For the text-containing cell, return its midpoint in (X, Y) coordinate format. 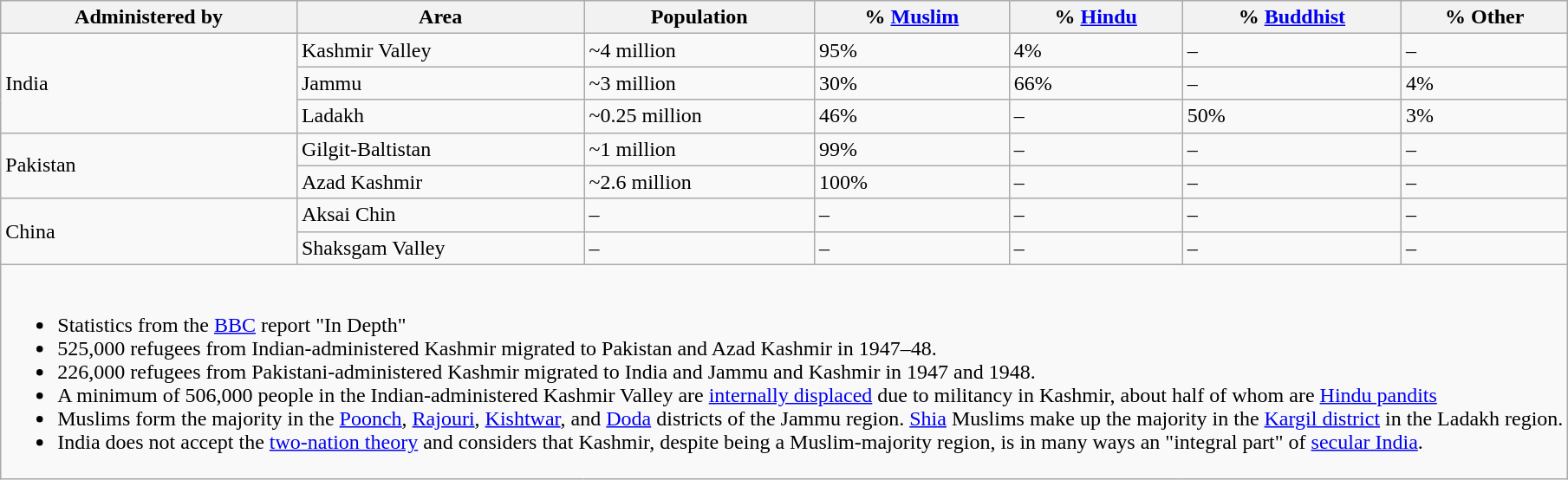
Jammu (440, 83)
~1 million (699, 149)
~2.6 million (699, 182)
Aksai Chin (440, 215)
Kashmir Valley (440, 50)
% Hindu (1096, 17)
30% (912, 83)
50% (1291, 116)
~0.25 million (699, 116)
China (149, 231)
Pakistan (149, 165)
Gilgit-Baltistan (440, 149)
% Buddhist (1291, 17)
95% (912, 50)
Ladakh (440, 116)
% Other (1485, 17)
Shaksgam Valley (440, 248)
Azad Kashmir (440, 182)
Administered by (149, 17)
India (149, 83)
~3 million (699, 83)
~4 million (699, 50)
66% (1096, 83)
Population (699, 17)
46% (912, 116)
99% (912, 149)
3% (1485, 116)
Area (440, 17)
% Muslim (912, 17)
100% (912, 182)
